Extract the (x, y) coordinate from the center of the cell holding the provided text.  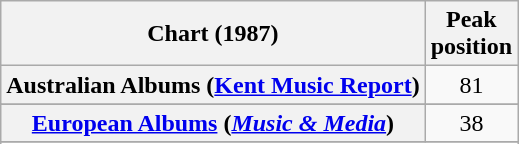
81 (471, 85)
38 (471, 123)
Australian Albums (Kent Music Report) (213, 85)
European Albums (Music & Media) (213, 123)
Chart (1987) (213, 34)
Peakposition (471, 34)
